Return the (x, y) coordinate for the center point of the cell that contains the specified text.  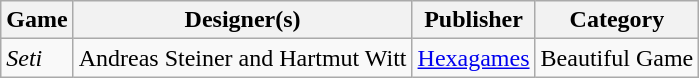
Hexagames (474, 58)
Category (617, 20)
Seti (37, 58)
Game (37, 20)
Andreas Steiner and Hartmut Witt (242, 58)
Beautiful Game (617, 58)
Publisher (474, 20)
Designer(s) (242, 20)
